Identify which cell holds the provided text, then report its [X, Y] central coordinate. 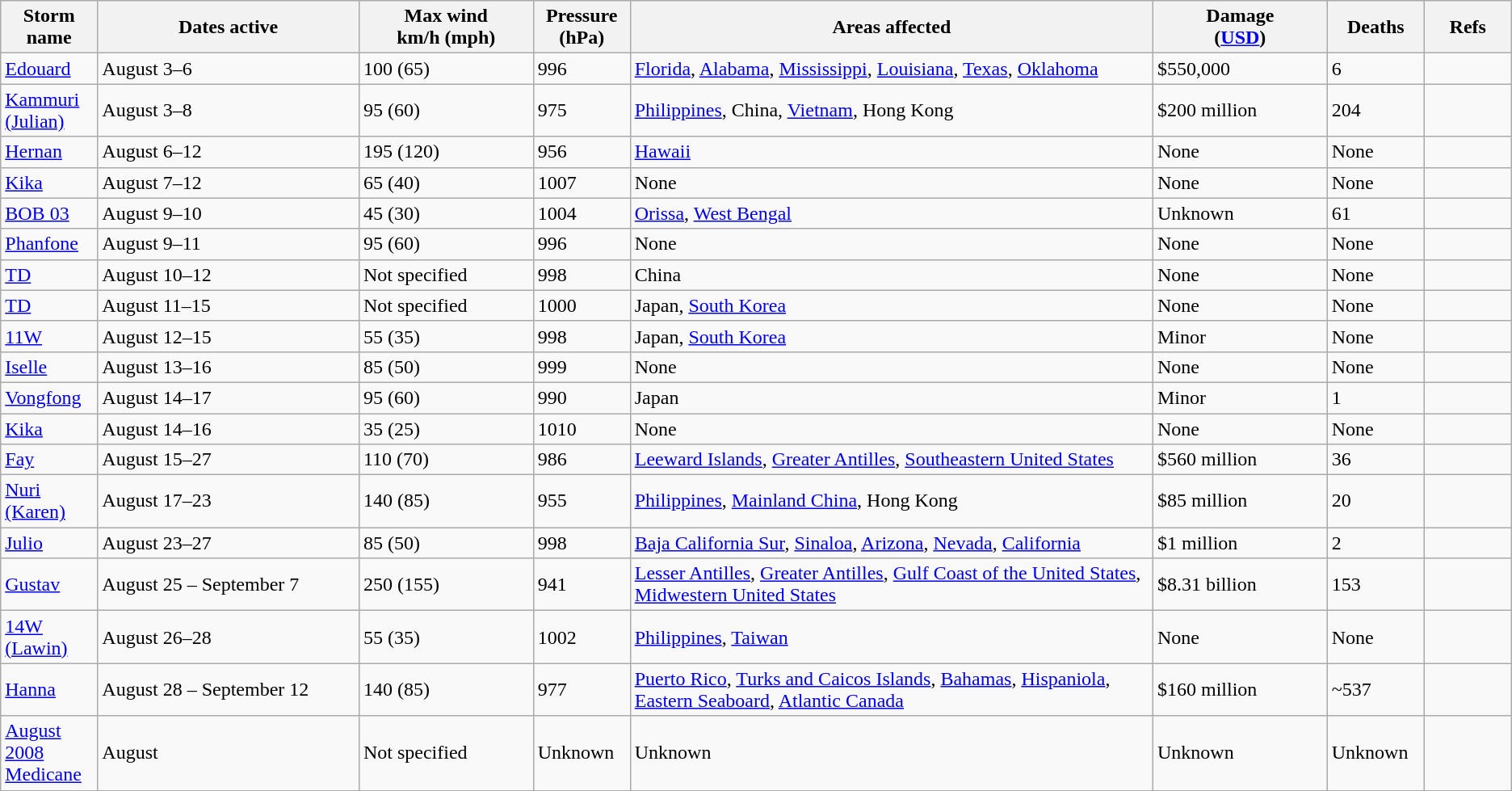
999 [582, 367]
August 17–23 [229, 501]
35 (25) [446, 429]
Baja California Sur, Sinaloa, Arizona, Nevada, California [892, 543]
1007 [582, 183]
Philippines, Mainland China, Hong Kong [892, 501]
986 [582, 460]
11W [49, 336]
2 [1375, 543]
Japan [892, 398]
August [229, 753]
Pressure(hPa) [582, 27]
$1 million [1240, 543]
Refs [1468, 27]
Philippines, Taiwan [892, 637]
61 [1375, 213]
955 [582, 501]
Lesser Antilles, Greater Antilles, Gulf Coast of the United States, Midwestern United States [892, 585]
36 [1375, 460]
956 [582, 152]
August 9–10 [229, 213]
August 10–12 [229, 275]
August 15–27 [229, 460]
$8.31 billion [1240, 585]
$160 million [1240, 690]
August 25 – September 7 [229, 585]
BOB 03 [49, 213]
100 (65) [446, 69]
Storm name [49, 27]
August 23–27 [229, 543]
14W (Lawin) [49, 637]
August 7–12 [229, 183]
6 [1375, 69]
August 28 – September 12 [229, 690]
China [892, 275]
977 [582, 690]
1 [1375, 398]
941 [582, 585]
65 (40) [446, 183]
Hernan [49, 152]
1010 [582, 429]
Kammuri (Julian) [49, 110]
Vongfong [49, 398]
August 14–17 [229, 398]
Edouard [49, 69]
August 2008 Medicane [49, 753]
975 [582, 110]
$85 million [1240, 501]
1004 [582, 213]
250 (155) [446, 585]
Puerto Rico, Turks and Caicos Islands, Bahamas, Hispaniola, Eastern Seaboard, Atlantic Canada [892, 690]
990 [582, 398]
Orissa, West Bengal [892, 213]
Hanna [49, 690]
Fay [49, 460]
$200 million [1240, 110]
August 14–16 [229, 429]
Leeward Islands, Greater Antilles, Southeastern United States [892, 460]
$550,000 [1240, 69]
Philippines, China, Vietnam, Hong Kong [892, 110]
Max windkm/h (mph) [446, 27]
45 (30) [446, 213]
Julio [49, 543]
Nuri (Karen) [49, 501]
Dates active [229, 27]
August 11–15 [229, 305]
153 [1375, 585]
~537 [1375, 690]
August 13–16 [229, 367]
204 [1375, 110]
$560 million [1240, 460]
1002 [582, 637]
August 3–8 [229, 110]
1000 [582, 305]
Gustav [49, 585]
110 (70) [446, 460]
August 9–11 [229, 244]
Deaths [1375, 27]
August 6–12 [229, 152]
August 26–28 [229, 637]
Phanfone [49, 244]
Hawaii [892, 152]
Damage(USD) [1240, 27]
Areas affected [892, 27]
Iselle [49, 367]
August 12–15 [229, 336]
August 3–6 [229, 69]
Florida, Alabama, Mississippi, Louisiana, Texas, Oklahoma [892, 69]
20 [1375, 501]
195 (120) [446, 152]
